Detect which cell encompasses the target text, then output its [X, Y] center coordinate. 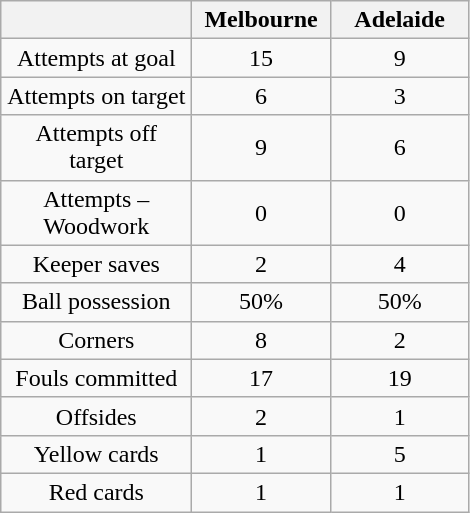
Yellow cards [96, 454]
Corners [96, 340]
15 [262, 58]
Red cards [96, 492]
Fouls committed [96, 378]
Melbourne [262, 20]
3 [400, 96]
Attempts – Woodwork [96, 212]
Attempts on target [96, 96]
17 [262, 378]
Offsides [96, 416]
Attempts at goal [96, 58]
8 [262, 340]
4 [400, 264]
Adelaide [400, 20]
Keeper saves [96, 264]
5 [400, 454]
Ball possession [96, 302]
Attempts off target [96, 148]
19 [400, 378]
